For the text-containing cell, return its midpoint in [x, y] coordinate format. 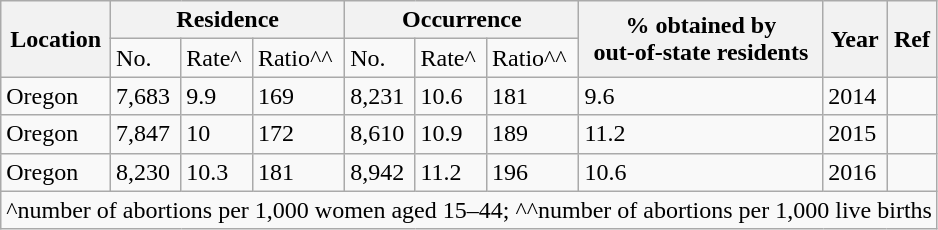
172 [298, 134]
9.9 [217, 96]
10 [217, 134]
8,231 [380, 96]
2014 [855, 96]
189 [533, 134]
Location [56, 39]
Residence [228, 20]
10.3 [217, 172]
8,942 [380, 172]
7,683 [146, 96]
Ref [912, 39]
^number of abortions per 1,000 women aged 15–44; ^^number of abortions per 1,000 live births [470, 210]
10.9 [451, 134]
169 [298, 96]
196 [533, 172]
% obtained byout-of-state residents [701, 39]
2016 [855, 172]
2015 [855, 134]
7,847 [146, 134]
8,230 [146, 172]
Occurrence [462, 20]
9.6 [701, 96]
Year [855, 39]
8,610 [380, 134]
